Return the [x, y] coordinate for the center point of the cell that contains the specified text.  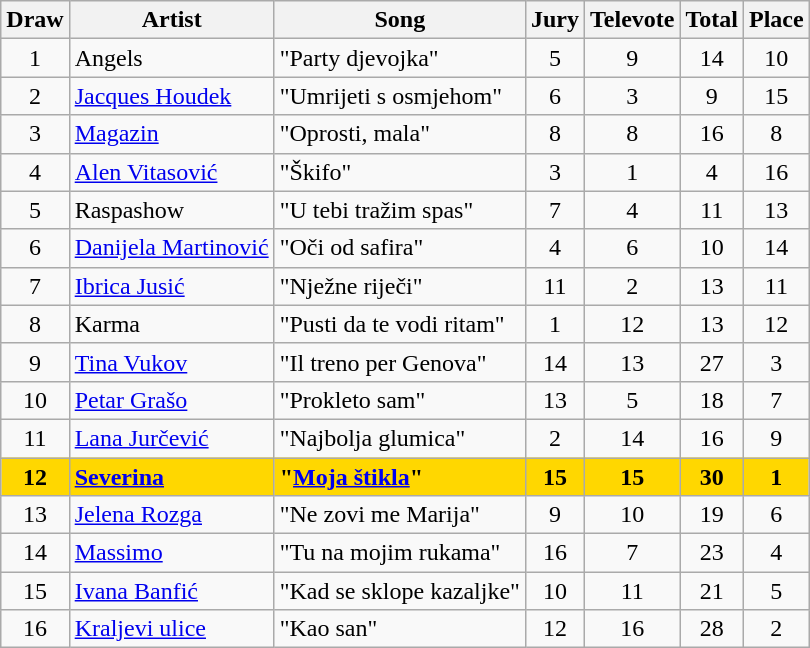
Jelena Rozga [172, 515]
23 [712, 553]
Petar Grašo [172, 400]
Song [400, 20]
30 [712, 477]
Massimo [172, 553]
Danijela Martinović [172, 248]
Ibrica Jusić [172, 286]
"Kad se sklope kazaljke" [400, 591]
"Najbolja glumica" [400, 438]
"Ne zovi me Marija" [400, 515]
"U tebi tražim spas" [400, 210]
Place [777, 20]
"Kao san" [400, 629]
"Moja štikla" [400, 477]
Raspashow [172, 210]
Karma [172, 324]
Magazin [172, 134]
21 [712, 591]
Alen Vitasović [172, 172]
Draw [35, 20]
"Oči od safira" [400, 248]
Severina [172, 477]
"Škifo" [400, 172]
28 [712, 629]
27 [712, 362]
Jury [554, 20]
18 [712, 400]
"Oprosti, mala" [400, 134]
Kraljevi ulice [172, 629]
Televote [632, 20]
Angels [172, 58]
"Prokleto sam" [400, 400]
Tina Vukov [172, 362]
Lana Jurčević [172, 438]
"Nježne riječi" [400, 286]
"Tu na mojim rukama" [400, 553]
"Il treno per Genova" [400, 362]
Jacques Houdek [172, 96]
Ivana Banfić [172, 591]
"Umrijeti s osmjehom" [400, 96]
Artist [172, 20]
"Pusti da te vodi ritam" [400, 324]
Total [712, 20]
19 [712, 515]
"Party djevojka" [400, 58]
